Provide the (x, y) coordinate of the cell's center where the given text is located.  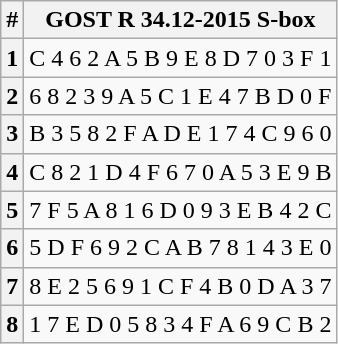
C 4 6 2 A 5 B 9 E 8 D 7 0 3 F 1 (180, 58)
1 (12, 58)
1 7 E D 0 5 8 3 4 F A 6 9 C B 2 (180, 324)
8 E 2 5 6 9 1 C F 4 B 0 D A 3 7 (180, 286)
3 (12, 134)
7 (12, 286)
# (12, 20)
C 8 2 1 D 4 F 6 7 0 A 5 3 E 9 B (180, 172)
2 (12, 96)
6 (12, 248)
5 D F 6 9 2 C A B 7 8 1 4 3 E 0 (180, 248)
6 8 2 3 9 A 5 C 1 E 4 7 B D 0 F (180, 96)
8 (12, 324)
4 (12, 172)
7 F 5 A 8 1 6 D 0 9 3 E B 4 2 C (180, 210)
GOST R 34.12-2015 S-box (180, 20)
5 (12, 210)
B 3 5 8 2 F A D E 1 7 4 C 9 6 0 (180, 134)
